Return the (X, Y) coordinate for the center point of the cell that contains the specified text.  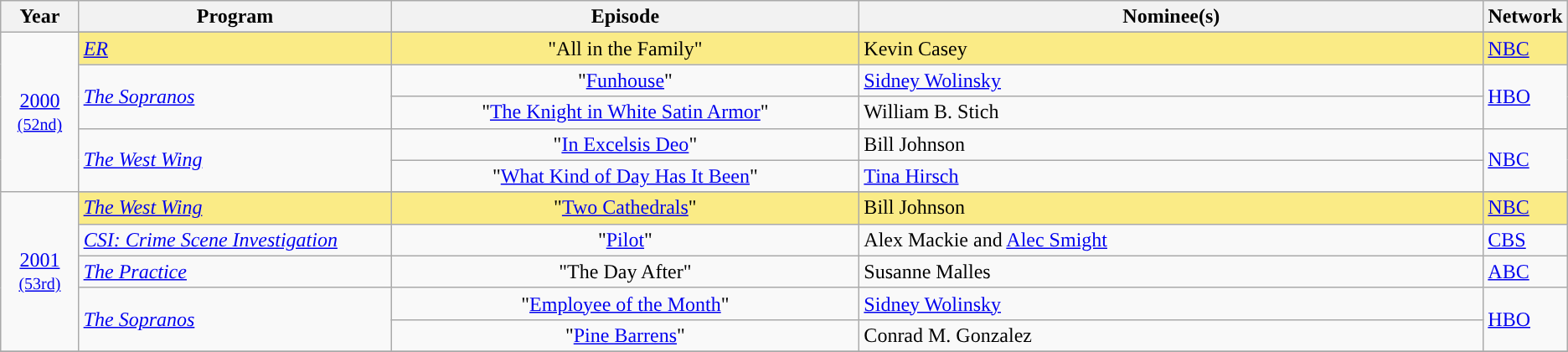
CBS (1525, 240)
"In Excelsis Deo" (625, 144)
"The Knight in White Satin Armor" (625, 112)
Year (40, 17)
"Pilot" (625, 240)
"All in the Family" (625, 49)
ER (235, 49)
Nominee(s) (1171, 17)
William B. Stich (1171, 112)
CSI: Crime Scene Investigation (235, 240)
Program (235, 17)
"Employee of the Month" (625, 303)
"The Day After" (625, 272)
Tina Hirsch (1171, 176)
"Pine Barrens" (625, 335)
Conrad M. Gonzalez (1171, 335)
Alex Mackie and Alec Smight (1171, 240)
Episode (625, 17)
ABC (1525, 272)
The Practice (235, 272)
2000(52nd) (40, 112)
"Two Cathedrals" (625, 208)
Kevin Casey (1171, 49)
2001(53rd) (40, 272)
Network (1525, 17)
"What Kind of Day Has It Been" (625, 176)
"Funhouse" (625, 80)
Susanne Malles (1171, 272)
